Provide the (X, Y) coordinate of the cell's center where the given text is located.  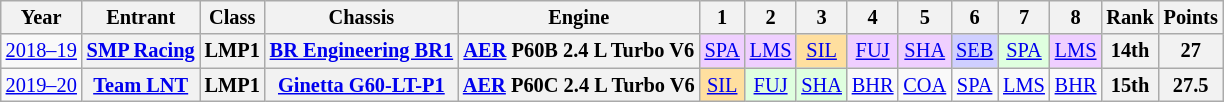
4 (873, 17)
27 (1191, 51)
5 (924, 17)
14th (1130, 51)
2019–20 (42, 85)
Points (1191, 17)
6 (974, 17)
8 (1076, 17)
Team LNT (141, 85)
2018–19 (42, 51)
COA (924, 85)
Engine (579, 17)
AER P60B 2.4 L Turbo V6 (579, 51)
27.5 (1191, 85)
3 (821, 17)
Year (42, 17)
SEB (974, 51)
Entrant (141, 17)
Ginetta G60-LT-P1 (362, 85)
AER P60C 2.4 L Turbo V6 (579, 85)
1 (722, 17)
Chassis (362, 17)
7 (1024, 17)
15th (1130, 85)
SMP Racing (141, 51)
BR Engineering BR1 (362, 51)
2 (771, 17)
Class (232, 17)
Rank (1130, 17)
